Capture the cell that displays the provided text and extract its [X, Y] central coordinate. 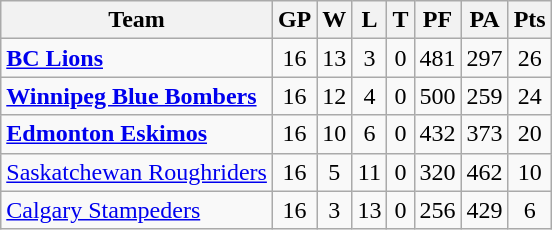
Pts [530, 20]
373 [484, 134]
20 [530, 134]
GP [294, 20]
12 [334, 96]
PF [438, 20]
Edmonton Eskimos [137, 134]
Winnipeg Blue Bombers [137, 96]
429 [484, 210]
L [370, 20]
500 [438, 96]
Team [137, 20]
T [400, 20]
320 [438, 172]
5 [334, 172]
24 [530, 96]
PA [484, 20]
Calgary Stampeders [137, 210]
W [334, 20]
26 [530, 58]
481 [438, 58]
4 [370, 96]
256 [438, 210]
462 [484, 172]
11 [370, 172]
Saskatchewan Roughriders [137, 172]
BC Lions [137, 58]
297 [484, 58]
432 [438, 134]
259 [484, 96]
